Scan for the cell matching the given text and deliver its (X, Y) coordinate at center. 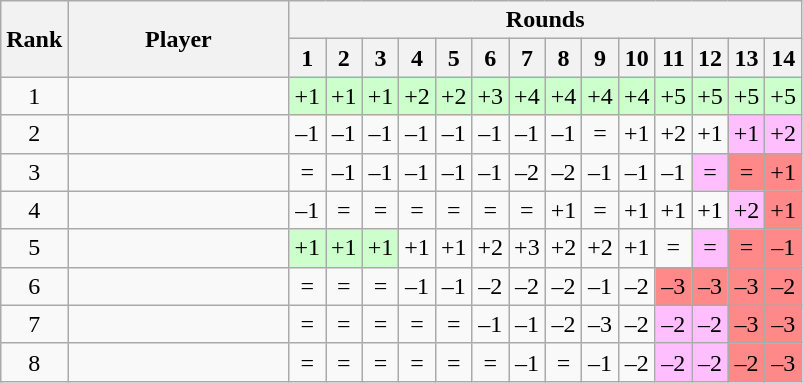
12 (710, 58)
10 (636, 58)
Rounds (546, 20)
14 (784, 58)
Rank (34, 39)
11 (674, 58)
9 (600, 58)
13 (746, 58)
Player (178, 39)
